Determine the [x, y] coordinate at the center of the cell enclosing the given text.  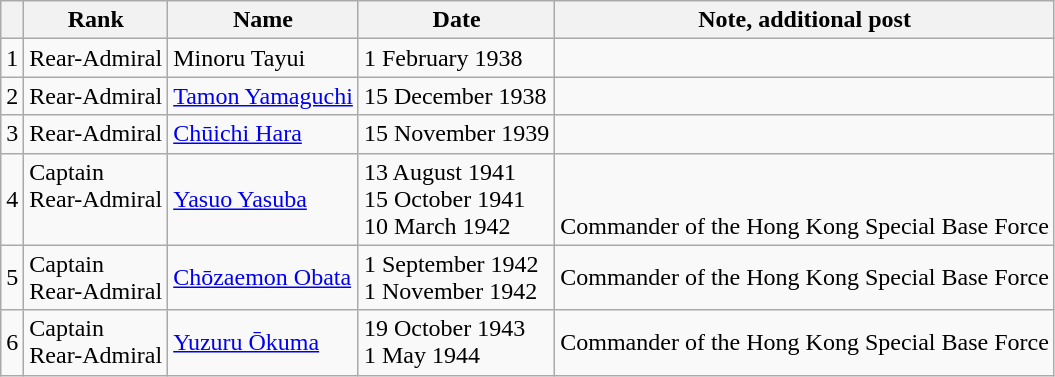
19 October 19431 May 1944 [456, 342]
Chōzaemon Obata [264, 278]
1 [12, 58]
2 [12, 96]
1 February 1938 [456, 58]
4 [12, 199]
13 August 194115 October 194110 March 1942 [456, 199]
5 [12, 278]
Rank [96, 20]
1 September 19421 November 1942 [456, 278]
Minoru Tayui [264, 58]
Note, additional post [805, 20]
Tamon Yamaguchi [264, 96]
Date [456, 20]
15 December 1938 [456, 96]
Yuzuru Ōkuma [264, 342]
15 November 1939 [456, 134]
3 [12, 134]
Name [264, 20]
6 [12, 342]
Yasuo Yasuba [264, 199]
Chūichi Hara [264, 134]
